Pinpoint the cell where the given text exists, returning its (X, Y) midpoint coordinate. 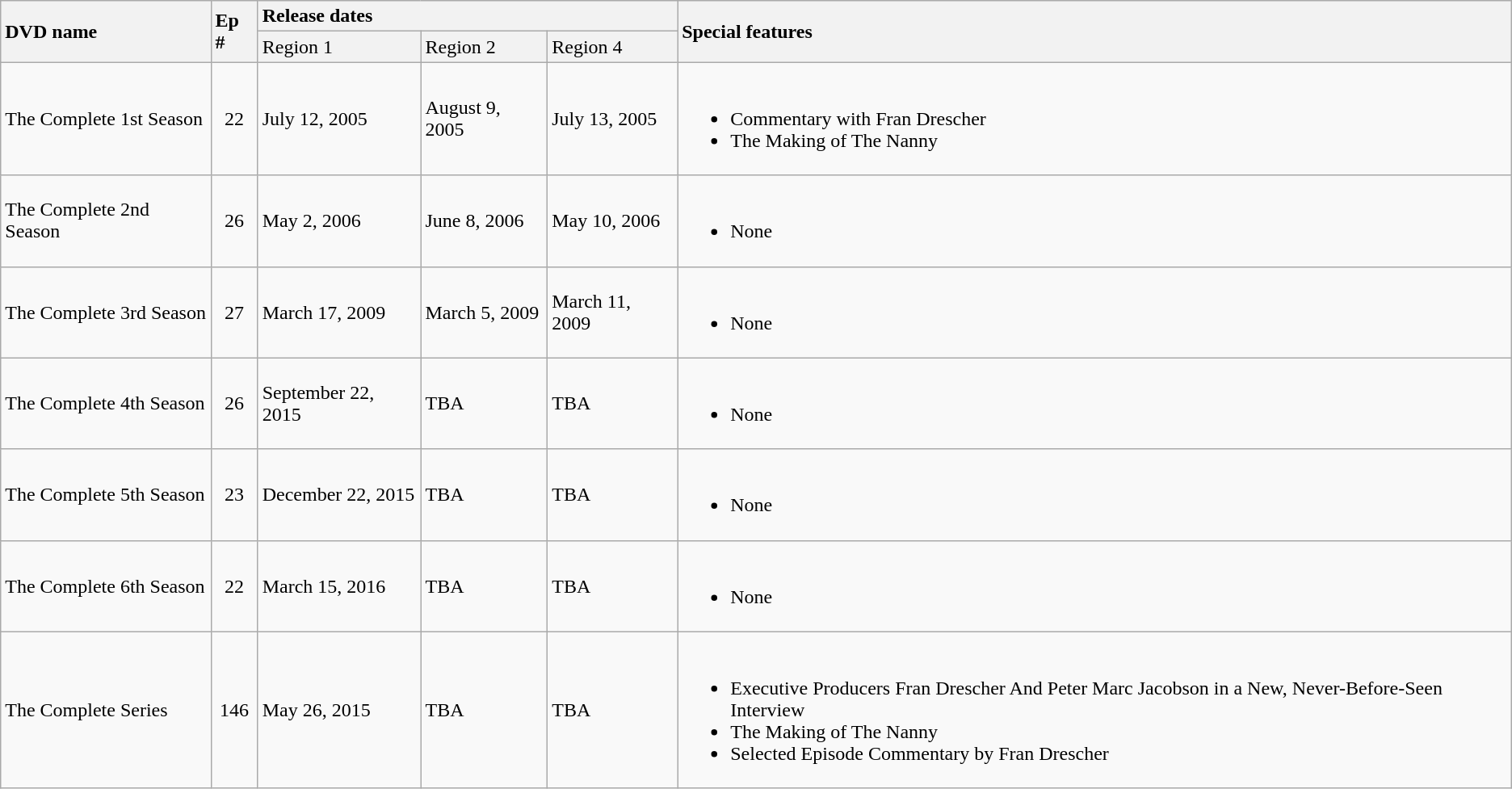
The Complete 1st Season (106, 119)
Region 1 (339, 47)
September 22, 2015 (339, 404)
March 5, 2009 (485, 312)
July 12, 2005 (339, 119)
The Complete 5th Season (106, 494)
DVD name (106, 31)
May 26, 2015 (339, 710)
July 13, 2005 (612, 119)
The Complete 6th Season (106, 586)
May 2, 2006 (339, 221)
The Complete 3rd Season (106, 312)
The Complete Series (106, 710)
June 8, 2006 (485, 221)
27 (234, 312)
December 22, 2015 (339, 494)
May 10, 2006 (612, 221)
The Complete 2nd Season (106, 221)
Release dates (468, 16)
Ep # (234, 31)
March 11, 2009 (612, 312)
Commentary with Fran DrescherThe Making of The Nanny (1095, 119)
August 9, 2005 (485, 119)
Region 2 (485, 47)
March 15, 2016 (339, 586)
Region 4 (612, 47)
23 (234, 494)
The Complete 4th Season (106, 404)
Special features (1095, 31)
March 17, 2009 (339, 312)
146 (234, 710)
